Provide the (x, y) coordinate of the cell's center where the given text is located.  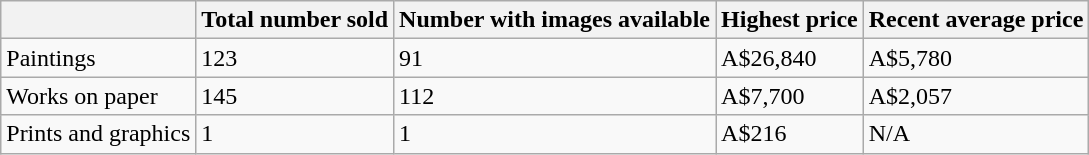
Paintings (98, 58)
A$26,840 (790, 58)
Highest price (790, 20)
N/A (976, 134)
Number with images available (555, 20)
112 (555, 96)
A$7,700 (790, 96)
A$5,780 (976, 58)
Works on paper (98, 96)
Total number sold (295, 20)
123 (295, 58)
A$2,057 (976, 96)
Recent average price (976, 20)
Prints and graphics (98, 134)
A$216 (790, 134)
145 (295, 96)
91 (555, 58)
